Return the (x, y) coordinate for the center point of the cell that contains the specified text.  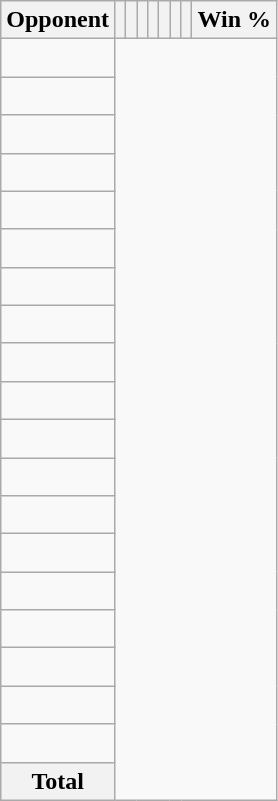
Opponent (58, 20)
Win % (234, 20)
Total (58, 781)
